Pinpoint the cell where the given text exists, returning its (x, y) midpoint coordinate. 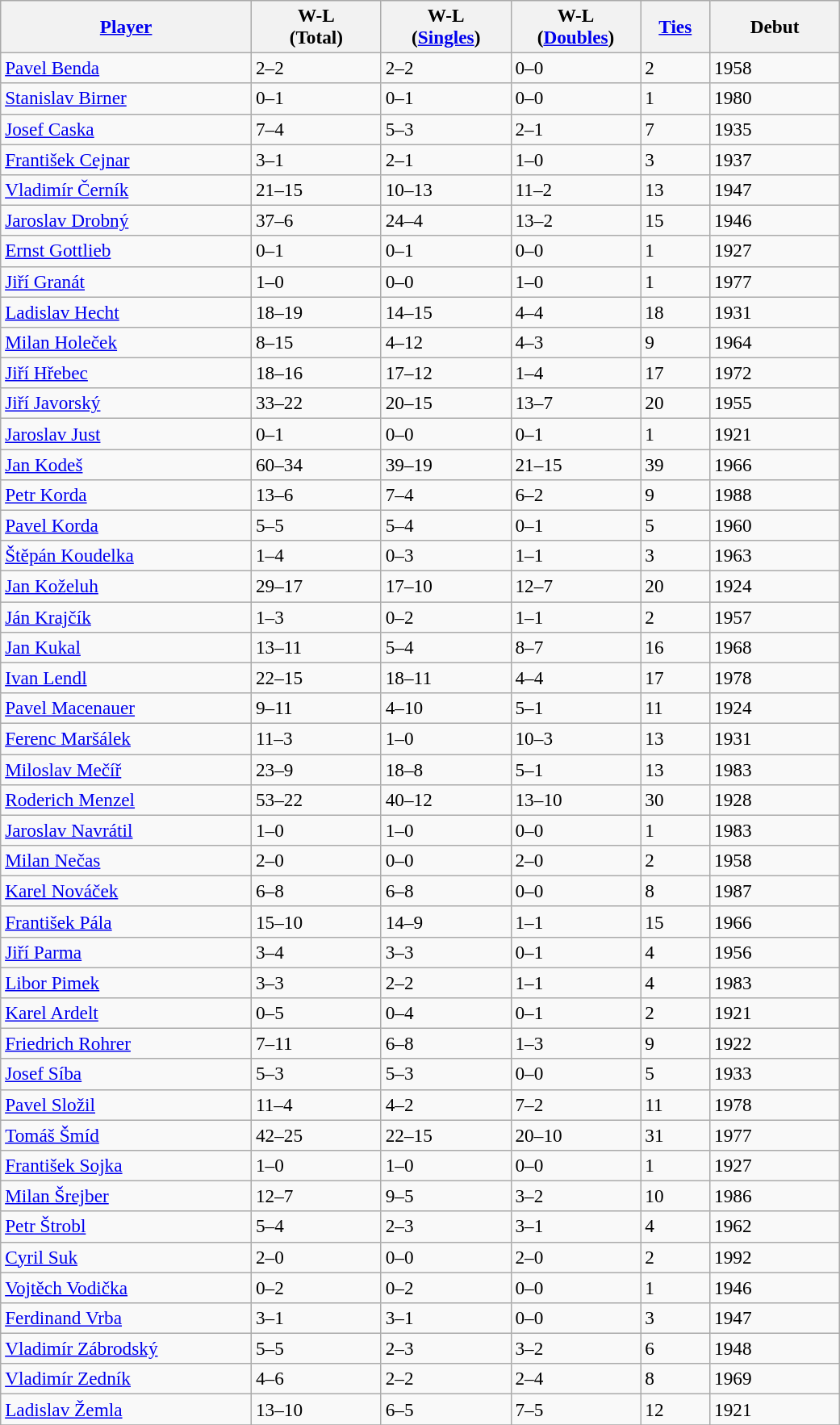
Milan Nečas (126, 860)
Debut (775, 26)
24–4 (445, 220)
11–4 (316, 1105)
Ladislav Hecht (126, 311)
Jan Koželuh (126, 586)
Milan Holeček (126, 342)
Štěpán Koudelka (126, 556)
23–9 (316, 769)
1968 (775, 647)
0–4 (445, 1013)
Vladimír Zedník (126, 1379)
1955 (775, 403)
Jan Kukal (126, 647)
11–3 (316, 738)
39 (675, 464)
18–19 (316, 311)
1957 (775, 616)
František Sojka (126, 1165)
Pavel Benda (126, 68)
Jiří Granát (126, 282)
Miloslav Mečíř (126, 769)
Josef Síba (126, 1074)
Karel Nováček (126, 891)
4–2 (445, 1105)
Vladimír Černík (126, 190)
Jiří Parma (126, 952)
Karel Ardelt (126, 1013)
13–7 (576, 403)
8–7 (576, 647)
20–10 (576, 1135)
8–15 (316, 342)
7 (675, 129)
Ivan Lendl (126, 678)
Ferenc Maršálek (126, 738)
3–4 (316, 952)
Pavel Korda (126, 525)
11–2 (576, 190)
0–5 (316, 1013)
2–4 (576, 1379)
18 (675, 311)
30 (675, 800)
1969 (775, 1379)
1964 (775, 342)
Jiří Javorský (126, 403)
1922 (775, 1043)
10–13 (445, 190)
6–2 (576, 495)
7–11 (316, 1043)
W-L(Total) (316, 26)
18–11 (445, 678)
40–12 (445, 800)
Vladimír Zábrodský (126, 1348)
4–3 (576, 342)
1992 (775, 1257)
14–9 (445, 921)
42–25 (316, 1135)
13–2 (576, 220)
Vojtěch Vodička (126, 1287)
Stanislav Birner (126, 98)
Ties (675, 26)
Tomáš Šmíd (126, 1135)
17–10 (445, 586)
František Pála (126, 921)
Player (126, 26)
Ferdinand Vrba (126, 1318)
Jan Kodeš (126, 464)
12 (675, 1409)
4–12 (445, 342)
6–5 (445, 1409)
1948 (775, 1348)
Petr Štrobl (126, 1227)
Libor Pimek (126, 982)
17–12 (445, 373)
1972 (775, 373)
1935 (775, 129)
Josef Caska (126, 129)
Pavel Macenauer (126, 708)
1980 (775, 98)
1960 (775, 525)
31 (675, 1135)
10–3 (576, 738)
15–10 (316, 921)
39–19 (445, 464)
Friedrich Rohrer (126, 1043)
9–11 (316, 708)
1986 (775, 1196)
18–8 (445, 769)
František Cejnar (126, 159)
29–17 (316, 586)
1928 (775, 800)
Ladislav Žemla (126, 1409)
W-L(Singles) (445, 26)
Jaroslav Drobný (126, 220)
13–6 (316, 495)
53–22 (316, 800)
Petr Korda (126, 495)
18–16 (316, 373)
7–2 (576, 1105)
13–11 (316, 647)
37–6 (316, 220)
Jiří Hřebec (126, 373)
Ernst Gottlieb (126, 251)
Jaroslav Just (126, 433)
Ján Krajčík (126, 616)
10 (675, 1196)
1987 (775, 891)
1937 (775, 159)
4–6 (316, 1379)
Jaroslav Navrátil (126, 830)
1963 (775, 556)
Milan Šrejber (126, 1196)
1933 (775, 1074)
16 (675, 647)
Cyril Suk (126, 1257)
9–5 (445, 1196)
1956 (775, 952)
1962 (775, 1227)
33–22 (316, 403)
Roderich Menzel (126, 800)
20–15 (445, 403)
7–5 (576, 1409)
60–34 (316, 464)
Pavel Složil (126, 1105)
6 (675, 1348)
14–15 (445, 311)
W-L(Doubles) (576, 26)
0–3 (445, 556)
4–10 (445, 708)
1988 (775, 495)
